Find where the given text appears and provide that cell's center as (X, Y) coordinate. 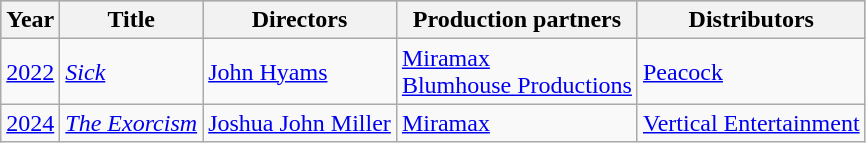
2022 (30, 72)
Title (132, 20)
John Hyams (300, 72)
2024 (30, 123)
Year (30, 20)
Joshua John Miller (300, 123)
Sick (132, 72)
Distributors (751, 20)
Production partners (516, 20)
Peacock (751, 72)
Directors (300, 20)
Miramax (516, 123)
The Exorcism (132, 123)
Vertical Entertainment (751, 123)
MiramaxBlumhouse Productions (516, 72)
